Search for the cell housing the specified text and yield its [x, y] center coordinate. 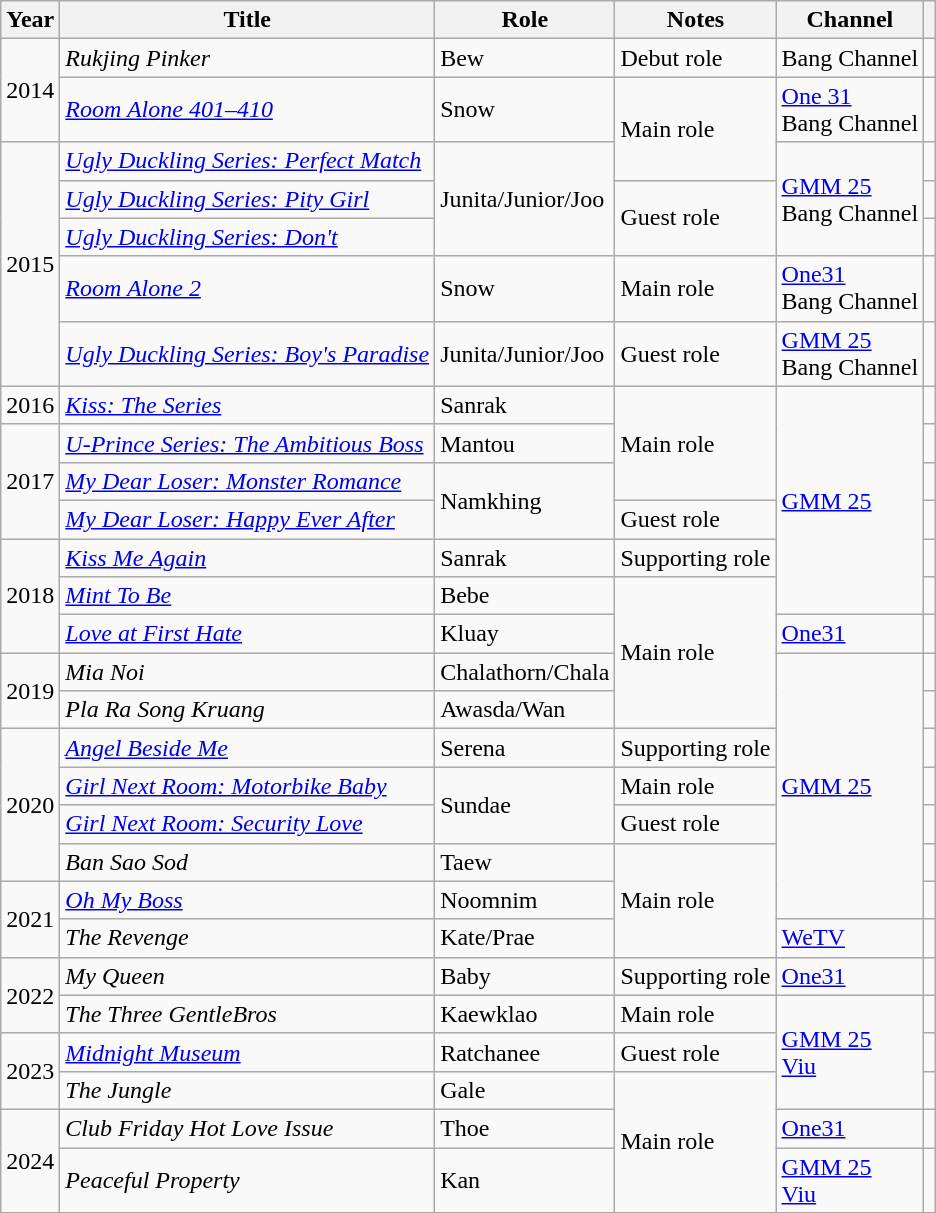
Mint To Be [248, 596]
Noomnim [525, 900]
Channel [850, 20]
WeTV [850, 938]
Room Alone 401–410 [248, 110]
Mantou [525, 443]
Year [30, 20]
Mia Noi [248, 672]
The Jungle [248, 1090]
Notes [696, 20]
Ugly Duckling Series: Boy's Paradise [248, 354]
Room Alone 2 [248, 288]
Ratchanee [525, 1052]
Midnight Museum [248, 1052]
Rukjing Pinker [248, 58]
My Dear Loser: Monster Romance [248, 481]
Gale [525, 1090]
2024 [30, 1160]
2016 [30, 405]
One31Bang Channel [850, 288]
Thoe [525, 1128]
Ban Sao Sod [248, 862]
Kiss: The Series [248, 405]
Serena [525, 748]
Kate/Prae [525, 938]
Love at First Hate [248, 634]
Oh My Boss [248, 900]
Kaewklao [525, 1014]
My Dear Loser: Happy Ever After [248, 519]
Girl Next Room: Security Love [248, 824]
My Queen [248, 976]
2015 [30, 264]
Bang Channel [850, 58]
Club Friday Hot Love Issue [248, 1128]
Awasda/Wan [525, 710]
Peaceful Property [248, 1180]
Angel Beside Me [248, 748]
Ugly Duckling Series: Pity Girl [248, 199]
2023 [30, 1071]
2017 [30, 481]
U-Prince Series: The Ambitious Boss [248, 443]
Ugly Duckling Series: Don't [248, 237]
Namkhing [525, 500]
Bew [525, 58]
Role [525, 20]
Debut role [696, 58]
One 31Bang Channel [850, 110]
2018 [30, 595]
Title [248, 20]
The Revenge [248, 938]
2014 [30, 90]
Pla Ra Song Kruang [248, 710]
Kan [525, 1180]
Sundae [525, 805]
Ugly Duckling Series: Perfect Match [248, 161]
Bebe [525, 596]
2022 [30, 995]
Girl Next Room: Motorbike Baby [248, 786]
Baby [525, 976]
2020 [30, 805]
2021 [30, 919]
The Three GentleBros [248, 1014]
Kiss Me Again [248, 557]
Chalathorn/Chala [525, 672]
Kluay [525, 634]
Taew [525, 862]
2019 [30, 691]
